Return the (X, Y) coordinate for the center point of the cell that contains the specified text.  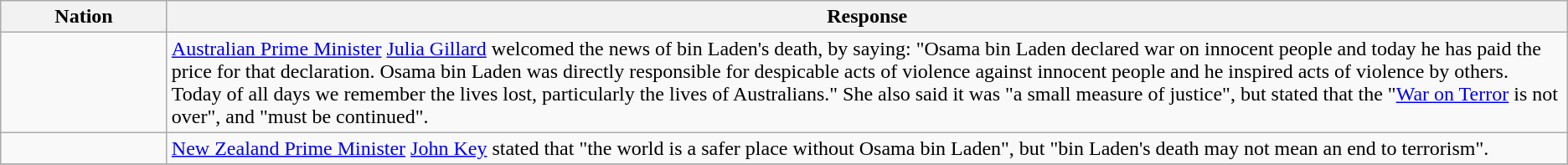
Response (867, 17)
Nation (84, 17)
